Find where the given text appears and provide that cell's center as (x, y) coordinate. 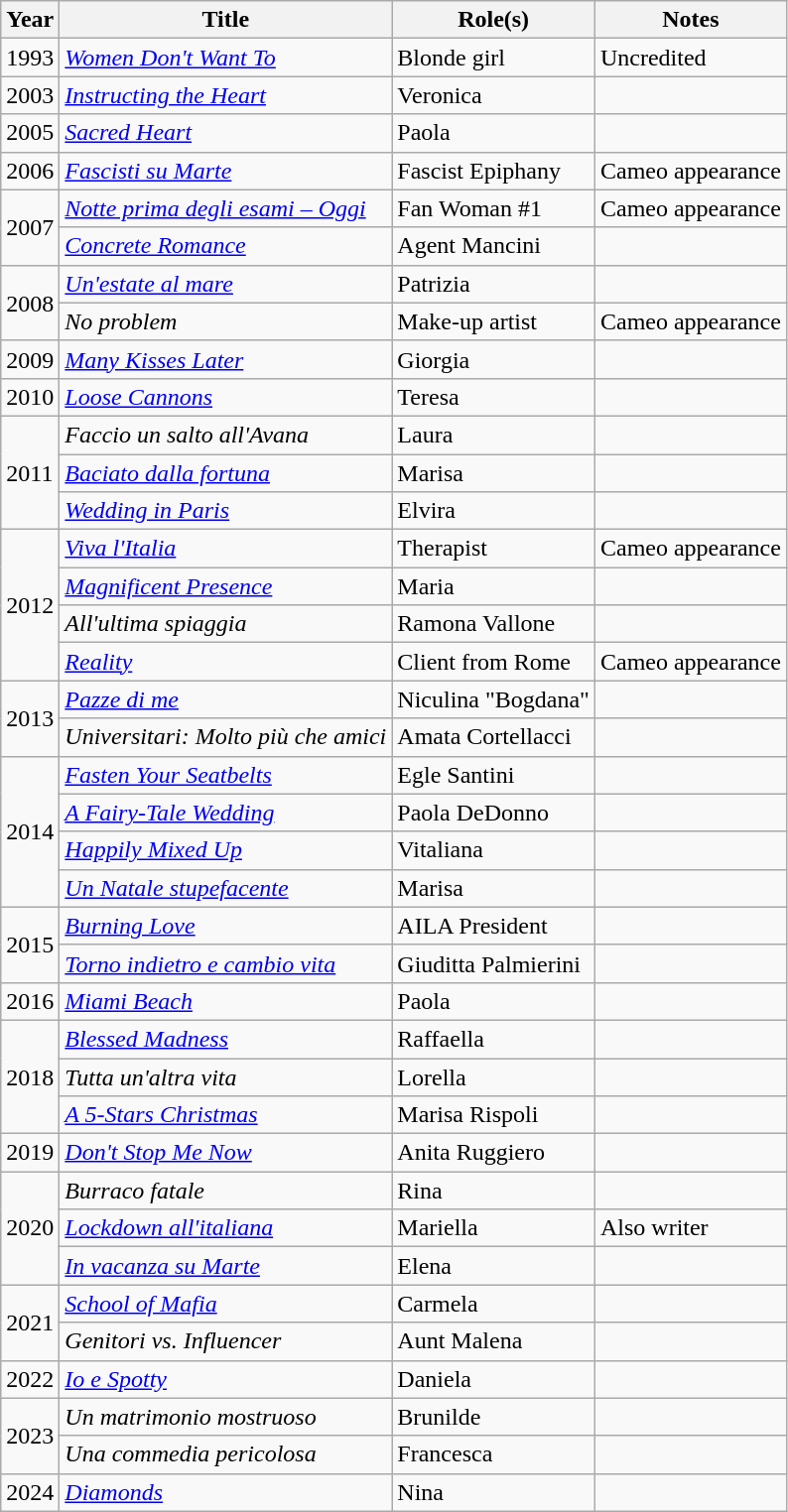
Un matrimonio mostruoso (226, 1417)
Nina (494, 1492)
2013 (30, 718)
Laura (494, 435)
2021 (30, 1323)
2019 (30, 1153)
Anita Ruggiero (494, 1153)
Lorella (494, 1076)
Burning Love (226, 926)
Aunt Malena (494, 1341)
2008 (30, 303)
Year (30, 20)
Un'estate al mare (226, 284)
Genitori vs. Influencer (226, 1341)
Magnificent Presence (226, 586)
Agent Mancini (494, 246)
Fascist Epiphany (494, 171)
Miami Beach (226, 1001)
Loose Cannons (226, 397)
Amata Cortellacci (494, 737)
2003 (30, 95)
1993 (30, 58)
2023 (30, 1436)
2015 (30, 945)
Notte prima degli esami – Oggi (226, 208)
Role(s) (494, 20)
Don't Stop Me Now (226, 1153)
Blonde girl (494, 58)
Marisa Rispoli (494, 1115)
Faccio un salto all'Avana (226, 435)
Carmela (494, 1304)
Veronica (494, 95)
Teresa (494, 397)
Fan Woman #1 (494, 208)
Giorgia (494, 359)
Un Natale stupefacente (226, 888)
Brunilde (494, 1417)
Elvira (494, 511)
Tutta un'altra vita (226, 1076)
Instructing the Heart (226, 95)
Therapist (494, 549)
2018 (30, 1076)
2022 (30, 1379)
School of Mafia (226, 1304)
2012 (30, 605)
Giuditta Palmierini (494, 963)
Make-up artist (494, 321)
2005 (30, 133)
Client from Rome (494, 662)
Vitaliana (494, 850)
Title (226, 20)
Uncredited (691, 58)
Reality (226, 662)
Paola DeDonno (494, 813)
2014 (30, 831)
2007 (30, 227)
2024 (30, 1492)
Una commedia pericolosa (226, 1454)
A Fairy-Tale Wedding (226, 813)
Pazze di me (226, 699)
Ramona Vallone (494, 624)
Raffaella (494, 1039)
Viva l'Italia (226, 549)
Fasten Your Seatbelts (226, 775)
Elena (494, 1266)
Women Don't Want To (226, 58)
2011 (30, 472)
Concrete Romance (226, 246)
2009 (30, 359)
Daniela (494, 1379)
No problem (226, 321)
Patrizia (494, 284)
Universitari: Molto più che amici (226, 737)
Lockdown all'italiana (226, 1228)
Also writer (691, 1228)
Wedding in Paris (226, 511)
Baciato dalla fortuna (226, 473)
2010 (30, 397)
Mariella (494, 1228)
Sacred Heart (226, 133)
Maria (494, 586)
2006 (30, 171)
AILA President (494, 926)
In vacanza su Marte (226, 1266)
Burraco fatale (226, 1191)
Fascisti su Marte (226, 171)
Notes (691, 20)
Niculina "Bogdana" (494, 699)
Blessed Madness (226, 1039)
Diamonds (226, 1492)
Io e Spotty (226, 1379)
Rina (494, 1191)
2016 (30, 1001)
A 5-Stars Christmas (226, 1115)
All'ultima spiaggia (226, 624)
Happily Mixed Up (226, 850)
Francesca (494, 1454)
Many Kisses Later (226, 359)
Egle Santini (494, 775)
2020 (30, 1228)
Torno indietro e cambio vita (226, 963)
